Identify which cell holds the provided text, then report its [x, y] central coordinate. 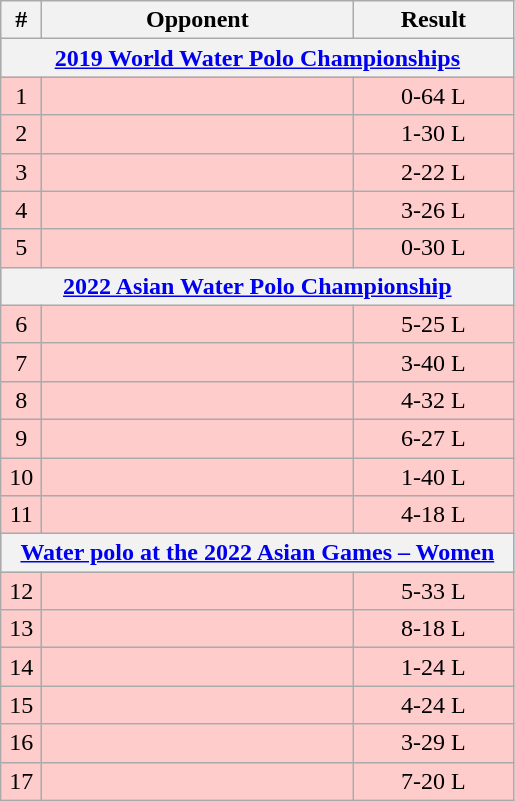
14 [22, 667]
9 [22, 438]
3-29 L [434, 743]
10 [22, 477]
3-40 L [434, 362]
6-27 L [434, 438]
Water polo at the 2022 Asian Games – Women [258, 553]
13 [22, 629]
3-26 L [434, 210]
5-33 L [434, 591]
11 [22, 515]
Result [434, 20]
1 [22, 96]
4 [22, 210]
7 [22, 362]
16 [22, 743]
5-25 L [434, 324]
Opponent [198, 20]
4-18 L [434, 515]
15 [22, 705]
1-24 L [434, 667]
12 [22, 591]
2 [22, 134]
8-18 L [434, 629]
0-30 L [434, 248]
3 [22, 172]
2022 Asian Water Polo Championship [258, 286]
4-32 L [434, 400]
17 [22, 781]
6 [22, 324]
1-40 L [434, 477]
4-24 L [434, 705]
1-30 L [434, 134]
0-64 L [434, 96]
7-20 L [434, 781]
# [22, 20]
2-22 L [434, 172]
5 [22, 248]
2019 World Water Polo Championships [258, 58]
8 [22, 400]
